From the cell containing the given text, extract its center point as [x, y] coordinate. 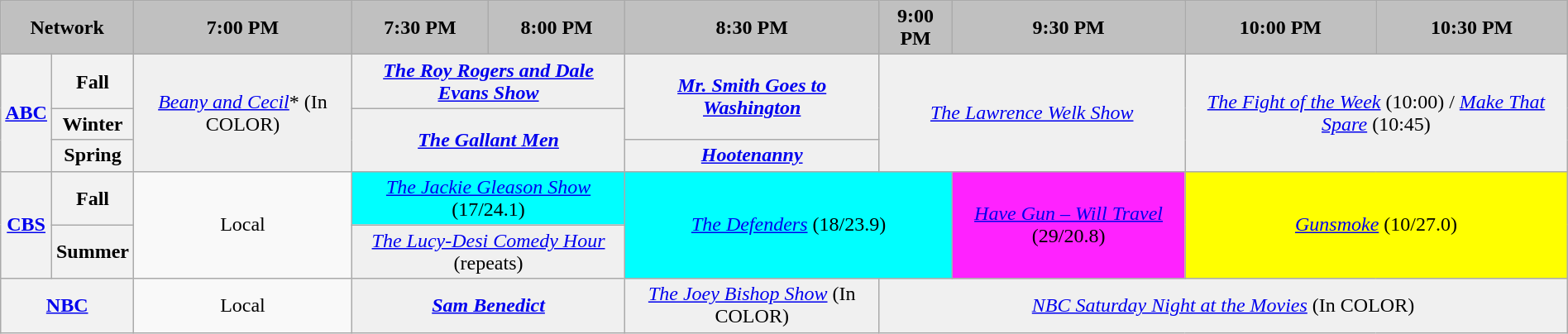
The Lawrence Welk Show [1032, 112]
8:30 PM [753, 28]
ABC [26, 112]
10:00 PM [1280, 28]
Winter [93, 124]
NBC Saturday Night at the Movies (In COLOR) [1224, 306]
Beany and Cecil* (In COLOR) [243, 112]
9:30 PM [1068, 28]
10:30 PM [1472, 28]
The Gallant Men [488, 140]
Gunsmoke (10/27.0) [1376, 225]
Sam Benedict [488, 306]
CBS [26, 225]
The Jackie Gleason Show (17/24.1) [488, 198]
7:30 PM [420, 28]
The Lucy-Desi Comedy Hour (repeats) [488, 251]
The Joey Bishop Show (In COLOR) [753, 306]
Network [68, 28]
8:00 PM [557, 28]
The Fight of the Week (10:00) / Make That Spare (10:45) [1376, 112]
Spring [93, 155]
9:00 PM [916, 28]
The Defenders (18/23.9) [789, 225]
7:00 PM [243, 28]
Mr. Smith Goes to Washington [753, 98]
Have Gun – Will Travel (29/20.8) [1068, 225]
NBC [68, 306]
Summer [93, 251]
Hootenanny [753, 155]
The Roy Rogers and Dale Evans Show [488, 81]
